Provide the [X, Y] coordinate of the cell's center where the given text is located.  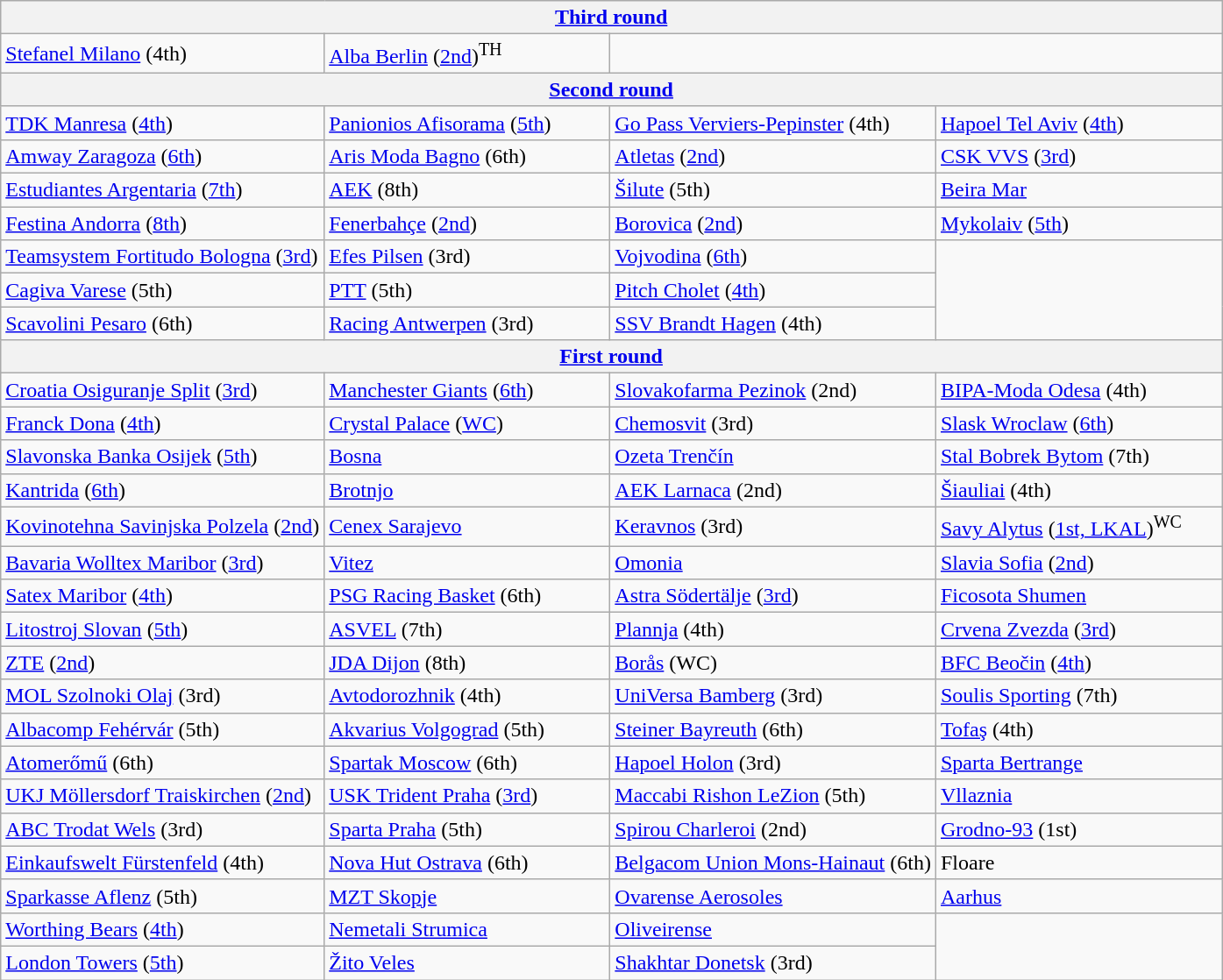
Pitch Cholet (4th) [773, 290]
Šiauliai (4th) [1078, 490]
Croatia Osiguranje Split (3rd) [163, 390]
Savy Alytus (1st, LKAL)WC [1078, 526]
Amway Zaragoza (6th) [163, 156]
Estudiantes Argentaria (7th) [163, 190]
Go Pass Verviers-Pepinster (4th) [773, 123]
Litostroj Slovan (5th) [163, 629]
Panionios Afisorama (5th) [467, 123]
Sparta Praha (5th) [467, 829]
Kovinotehna Savinjska Polzela (2nd) [163, 526]
Vitez [467, 563]
Ozeta Trenčín [773, 457]
Mykolaiv (5th) [1078, 224]
BFC Beočin (4th) [1078, 663]
Belgacom Union Mons-Hainaut (6th) [773, 863]
Maccabi Rishon LeZion (5th) [773, 796]
UKJ Möllersdorf Traiskirchen (2nd) [163, 796]
Shakhtar Donetsk (3rd) [773, 962]
Astra Södertälje (3rd) [773, 596]
Avtodorozhnik (4th) [467, 696]
CSK VVS (3rd) [1078, 156]
Plannja (4th) [773, 629]
Aarhus [1078, 896]
Hapoel Holon (3rd) [773, 763]
Manchester Giants (6th) [467, 390]
BIPA-Moda Odesa (4th) [1078, 390]
Bavaria Wolltex Maribor (3rd) [163, 563]
Ficosota Shumen [1078, 596]
ABC Trodat Wels (3rd) [163, 829]
Alba Berlin (2nd)TH [467, 54]
Grodno-93 (1st) [1078, 829]
USK Trident Praha (3rd) [467, 796]
PSG Racing Basket (6th) [467, 596]
Nemetali Strumica [467, 929]
Slask Wroclaw (6th) [1078, 423]
MOL Szolnoki Olaj (3rd) [163, 696]
ASVEL (7th) [467, 629]
Crystal Palace (WC) [467, 423]
TDK Manresa (4th) [163, 123]
SSV Brandt Hagen (4th) [773, 323]
Ovarense Aerosoles [773, 896]
Cagiva Varese (5th) [163, 290]
Einkaufswelt Fürstenfeld (4th) [163, 863]
Atomerőmű (6th) [163, 763]
Spartak Moscow (6th) [467, 763]
Stal Bobrek Bytom (7th) [1078, 457]
Žito Veles [467, 962]
Bosna [467, 457]
Nova Hut Ostrava (6th) [467, 863]
Brotnjo [467, 490]
Cenex Sarajevo [467, 526]
Borovica (2nd) [773, 224]
Festina Andorra (8th) [163, 224]
Sparkasse Aflenz (5th) [163, 896]
ZTE (2nd) [163, 663]
Slavonska Banka Osijek (5th) [163, 457]
Tofaş (4th) [1078, 729]
AEK (8th) [467, 190]
Atletas (2nd) [773, 156]
Soulis Sporting (7th) [1078, 696]
Slovakofarma Pezinok (2nd) [773, 390]
Borås (WC) [773, 663]
Vojvodina (6th) [773, 257]
Fenerbahçe (2nd) [467, 224]
Teamsystem Fortitudo Bologna (3rd) [163, 257]
Crvena Zvezda (3rd) [1078, 629]
Hapoel Tel Aviv (4th) [1078, 123]
Sparta Bertrange [1078, 763]
Steiner Bayreuth (6th) [773, 729]
Slavia Sofia (2nd) [1078, 563]
Second round [612, 89]
Spirou Charleroi (2nd) [773, 829]
Floare [1078, 863]
AEK Larnaca (2nd) [773, 490]
Satex Maribor (4th) [163, 596]
First round [612, 357]
Vllaznia [1078, 796]
Chemosvit (3rd) [773, 423]
Third round [612, 18]
Omonia [773, 563]
Albacomp Fehérvár (5th) [163, 729]
Racing Antwerpen (3rd) [467, 323]
Worthing Bears (4th) [163, 929]
UniVersa Bamberg (3rd) [773, 696]
JDA Dijon (8th) [467, 663]
Šilute (5th) [773, 190]
Kantrida (6th) [163, 490]
PTT (5th) [467, 290]
Scavolini Pesaro (6th) [163, 323]
Stefanel Milano (4th) [163, 54]
Keravnos (3rd) [773, 526]
MZT Skopje [467, 896]
Efes Pilsen (3rd) [467, 257]
Akvarius Volgograd (5th) [467, 729]
Franck Dona (4th) [163, 423]
Aris Moda Bagno (6th) [467, 156]
Beira Mar [1078, 190]
Oliveirense [773, 929]
London Towers (5th) [163, 962]
